Provide the [X, Y] coordinate of the cell's center where the given text is located.  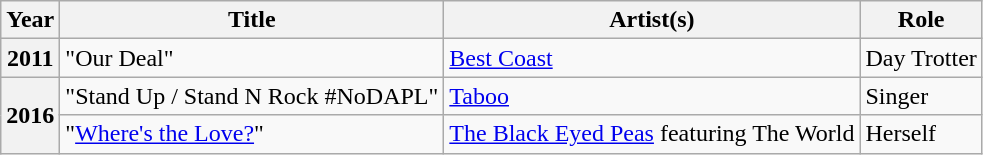
Taboo [652, 96]
Herself [921, 134]
2011 [30, 58]
Artist(s) [652, 20]
"Where's the Love?" [252, 134]
2016 [30, 115]
Singer [921, 96]
Day Trotter [921, 58]
The Black Eyed Peas featuring The World [652, 134]
Role [921, 20]
Title [252, 20]
"Stand Up / Stand N Rock #NoDAPL" [252, 96]
Year [30, 20]
"Our Deal" [252, 58]
Best Coast [652, 58]
